Return the [X, Y] coordinate for the center point of the cell that contains the specified text.  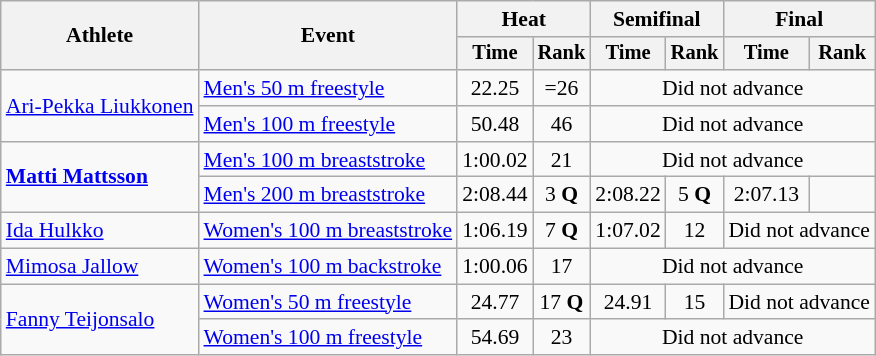
1:06.19 [494, 231]
Final [799, 19]
3 Q [562, 195]
Men's 200 m breaststroke [328, 195]
Men's 100 m breaststroke [328, 160]
21 [562, 160]
1:07.02 [628, 231]
2:08.44 [494, 195]
Women's 100 m breaststroke [328, 231]
Men's 50 m freestyle [328, 88]
Matti Mattsson [100, 178]
15 [695, 302]
Women's 50 m freestyle [328, 302]
2:08.22 [628, 195]
5 Q [695, 195]
12 [695, 231]
1:00.02 [494, 160]
1:00.06 [494, 267]
Men's 100 m freestyle [328, 124]
17 [562, 267]
46 [562, 124]
24.91 [628, 302]
=26 [562, 88]
Ari-Pekka Liukkonen [100, 106]
23 [562, 338]
Women's 100 m freestyle [328, 338]
Athlete [100, 36]
Mimosa Jallow [100, 267]
Ida Hulkko [100, 231]
Heat [524, 19]
17 Q [562, 302]
2:07.13 [766, 195]
54.69 [494, 338]
50.48 [494, 124]
7 Q [562, 231]
24.77 [494, 302]
Women's 100 m backstroke [328, 267]
Fanny Teijonsalo [100, 320]
22.25 [494, 88]
Event [328, 36]
Semifinal [656, 19]
